Return the (X, Y) coordinate for the center point of the cell that contains the specified text.  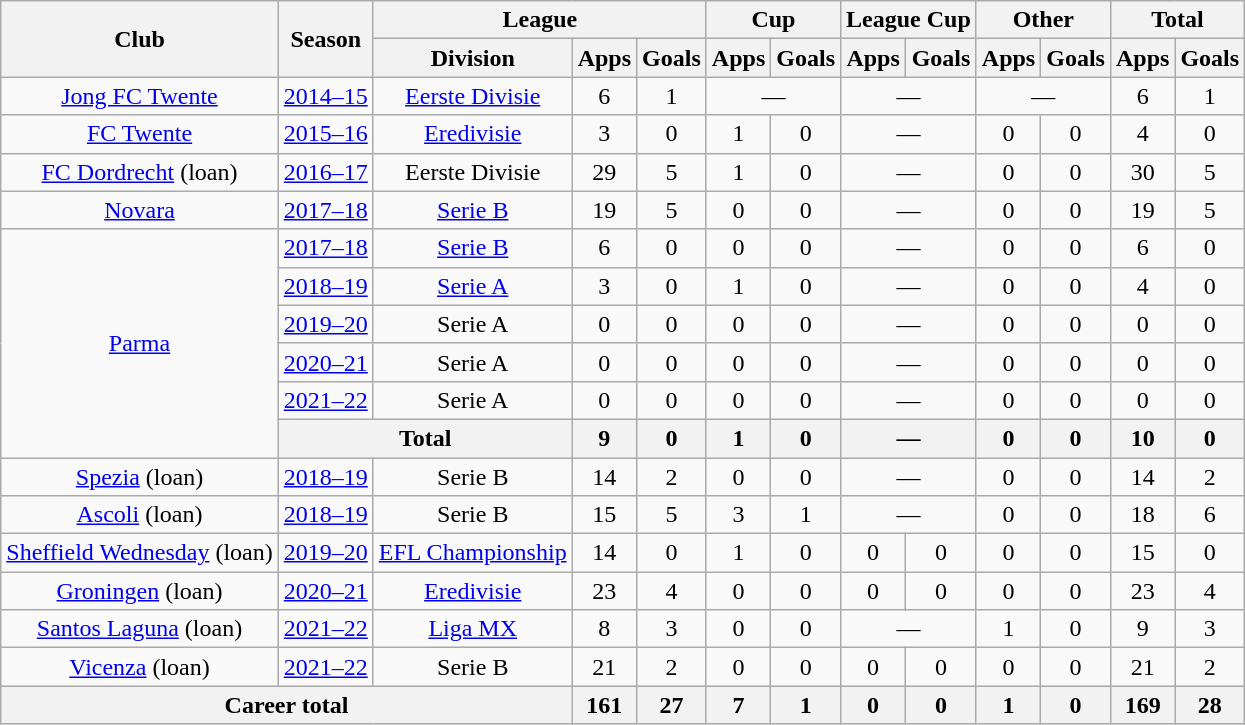
Cup (773, 20)
2014–15 (326, 96)
Jong FC Twente (140, 96)
7 (738, 705)
Groningen (loan) (140, 591)
Novara (140, 210)
Ascoli (loan) (140, 515)
Parma (140, 343)
2016–17 (326, 172)
FC Twente (140, 134)
29 (604, 172)
18 (1142, 515)
Career total (286, 705)
Santos Laguna (loan) (140, 629)
161 (604, 705)
169 (1142, 705)
Vicenza (loan) (140, 667)
League Cup (909, 20)
Division (472, 58)
8 (604, 629)
10 (1142, 438)
27 (672, 705)
EFL Championship (472, 553)
2015–16 (326, 134)
30 (1142, 172)
28 (1210, 705)
League (540, 20)
FC Dordrecht (loan) (140, 172)
Sheffield Wednesday (loan) (140, 553)
Liga MX (472, 629)
Other (1043, 20)
Spezia (loan) (140, 477)
Club (140, 39)
Season (326, 39)
